From the cell containing the given text, extract its center point as (x, y) coordinate. 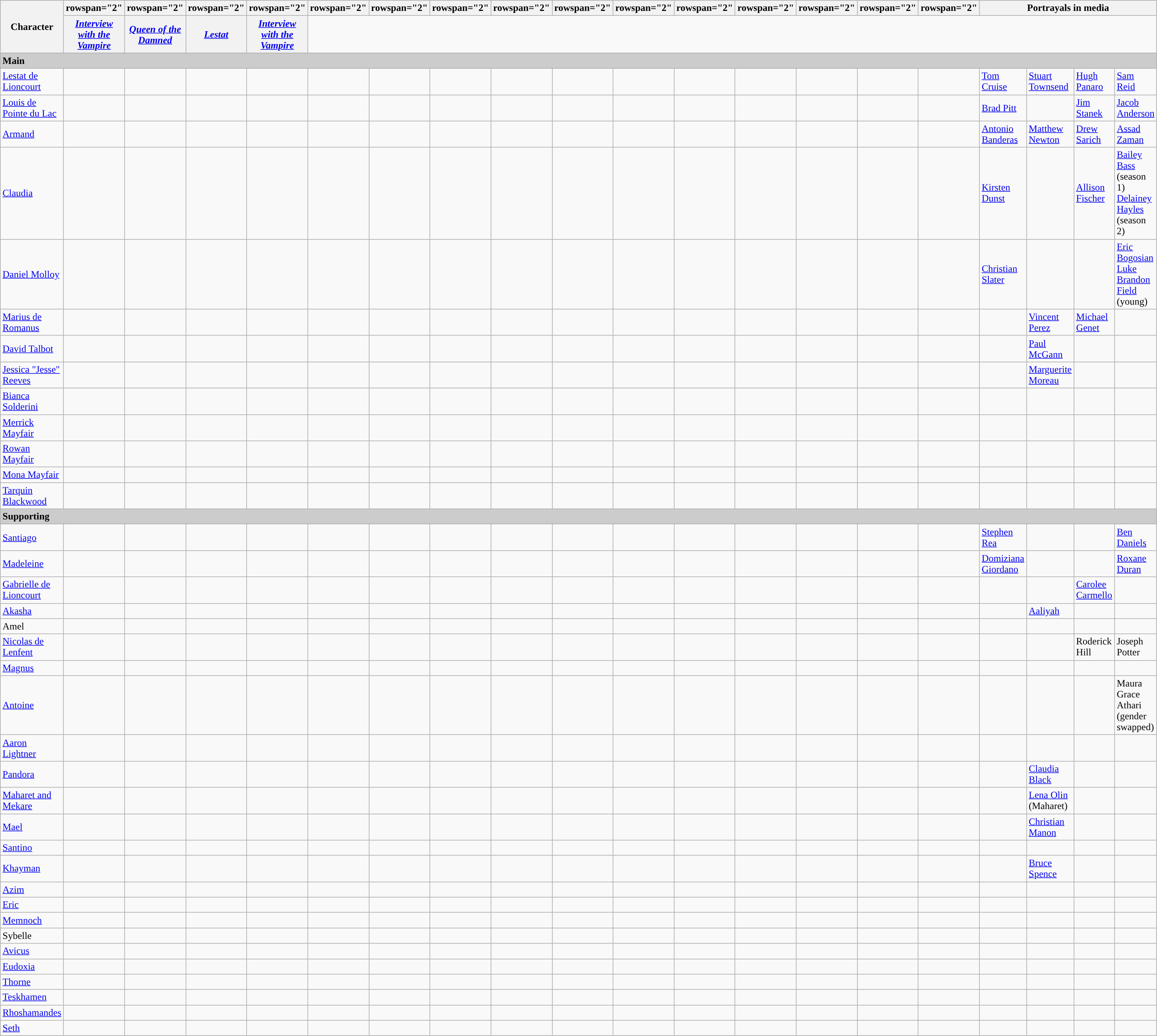
Marius de Romanus (32, 322)
Amel (32, 626)
Vincent Perez (1050, 322)
Drew Sarich (1094, 134)
Allison Fischer (1094, 193)
Supporting (579, 517)
Hugh Panaro (1094, 82)
Louis de Pointe du Lac (32, 108)
Azim (32, 890)
Sam Reid (1136, 82)
Jim Stanek (1094, 108)
David Talbot (32, 349)
Joseph Potter (1136, 647)
Main (579, 61)
Tarquin Blackwood (32, 496)
Michael Genet (1094, 322)
Matthew Newton (1050, 134)
Pandora (32, 774)
Aaliyah (1050, 611)
Kirsten Dunst (1003, 193)
Ben Daniels (1136, 537)
Antonio Banderas (1003, 134)
Akasha (32, 611)
Lestat (216, 34)
Roxane Duran (1136, 564)
Gabrielle de Lioncourt (32, 590)
Maura Grace Athari (gender swapped) (1136, 705)
Lena Olin (Maharet) (1050, 800)
Queen of the Damned (155, 34)
Bianca Solderini (32, 401)
Teskhamen (32, 997)
Aaron Lightner (32, 748)
Brad Pitt (1003, 108)
Roderick Hill (1094, 647)
Domiziana Giordano (1003, 564)
Thorne (32, 982)
Stephen Rea (1003, 537)
Mona Mayfair (32, 475)
Nicolas de Lenfent (32, 647)
Seth (32, 1028)
Madeleine (32, 564)
Rowan Mayfair (32, 454)
Marguerite Moreau (1050, 375)
Khayman (32, 869)
Bruce Spence (1050, 869)
Claudia Black (1050, 774)
Eric (32, 905)
Jessica "Jesse" Reeves (32, 375)
Assad Zaman (1136, 134)
Tom Cruise (1003, 82)
Daniel Molloy (32, 274)
Santiago (32, 537)
Portrayals in media (1068, 8)
Eric BogosianLuke Brandon Field (young) (1136, 274)
Stuart Townsend (1050, 82)
Mael (32, 827)
Bailey Bass (season 1)Delainey Hayles (season 2) (1136, 193)
Paul McGann (1050, 349)
Maharet and Mekare (32, 800)
Santino (32, 848)
Memnoch (32, 920)
Character (32, 27)
Carolee Carmello (1094, 590)
Christian Slater (1003, 274)
Lestat de Lioncourt (32, 82)
Eudoxia (32, 966)
Magnus (32, 668)
Sybelle (32, 936)
Avicus (32, 951)
Armand (32, 134)
Merrick Mayfair (32, 427)
Claudia (32, 193)
Christian Manon (1050, 827)
Jacob Anderson (1136, 108)
Rhoshamandes (32, 1013)
Antoine (32, 705)
